Detect which cell encompasses the target text, then output its [x, y] center coordinate. 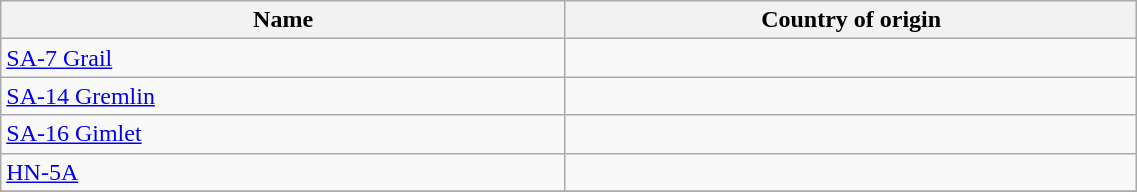
SA-14 Gremlin [284, 96]
Country of origin [850, 20]
SA-16 Gimlet [284, 134]
Name [284, 20]
SA-7 Grail [284, 58]
HN-5A [284, 172]
